Provide the (x, y) coordinate of the cell's center where the given text is located.  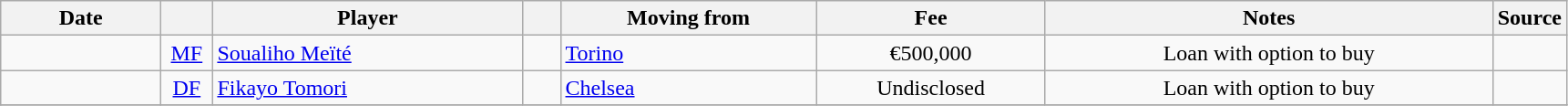
MF (187, 53)
DF (187, 88)
Undisclosed (931, 88)
Torino (689, 53)
Moving from (689, 18)
Chelsea (689, 88)
Date (81, 18)
Soualiho Meïté (368, 53)
€500,000 (931, 53)
Player (368, 18)
Source (1529, 18)
Fee (931, 18)
Fikayo Tomori (368, 88)
Notes (1268, 18)
